Output the [x, y] coordinate of the center of the cell containing the given text.  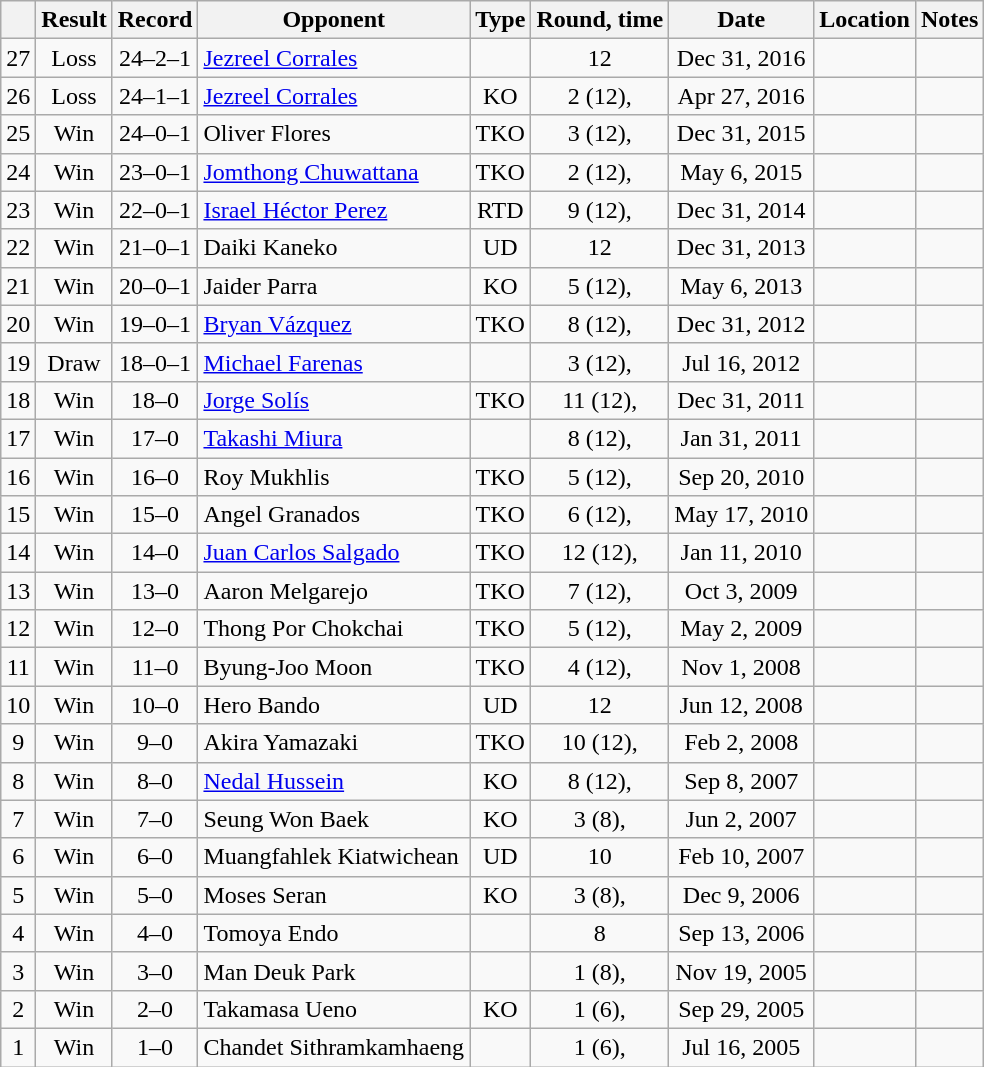
11 (12), [600, 400]
May 17, 2010 [742, 515]
21 [18, 286]
19 [18, 362]
22 [18, 248]
Dec 31, 2016 [742, 58]
Oct 3, 2009 [742, 591]
1 (8), [600, 971]
Byung-Joo Moon [334, 667]
3–0 [155, 971]
RTD [500, 210]
Apr 27, 2016 [742, 96]
Thong Por Chokchai [334, 629]
4 (12), [600, 667]
14 [18, 553]
Jul 16, 2005 [742, 1047]
5–0 [155, 895]
1–0 [155, 1047]
May 2, 2009 [742, 629]
2 [18, 1009]
10 (12), [600, 743]
9–0 [155, 743]
26 [18, 96]
9 (12), [600, 210]
18–0–1 [155, 362]
Sep 20, 2010 [742, 477]
5 [18, 895]
Jomthong Chuwattana [334, 172]
Jorge Solís [334, 400]
18 [18, 400]
19–0–1 [155, 324]
Dec 31, 2013 [742, 248]
Sep 13, 2006 [742, 933]
8–0 [155, 781]
6 (12), [600, 515]
Hero Bando [334, 705]
24–2–1 [155, 58]
Nov 19, 2005 [742, 971]
9 [18, 743]
Dec 31, 2012 [742, 324]
Sep 29, 2005 [742, 1009]
12 (12), [600, 553]
16 [18, 477]
Juan Carlos Salgado [334, 553]
11 [18, 667]
Jaider Parra [334, 286]
2–0 [155, 1009]
Nov 1, 2008 [742, 667]
Jan 31, 2011 [742, 438]
4–0 [155, 933]
18–0 [155, 400]
24 [18, 172]
Takamasa Ueno [334, 1009]
Chandet Sithramkamhaeng [334, 1047]
Feb 2, 2008 [742, 743]
12–0 [155, 629]
Dec 31, 2011 [742, 400]
10–0 [155, 705]
Jul 16, 2012 [742, 362]
1 [18, 1047]
11–0 [155, 667]
Dec 31, 2015 [742, 134]
15–0 [155, 515]
Opponent [334, 20]
22–0–1 [155, 210]
Feb 10, 2007 [742, 857]
May 6, 2015 [742, 172]
16–0 [155, 477]
Michael Farenas [334, 362]
Takashi Miura [334, 438]
Draw [74, 362]
4 [18, 933]
6 [18, 857]
May 6, 2013 [742, 286]
7 [18, 819]
20 [18, 324]
Man Deuk Park [334, 971]
7–0 [155, 819]
Bryan Vázquez [334, 324]
Dec 9, 2006 [742, 895]
14–0 [155, 553]
Jan 11, 2010 [742, 553]
Nedal Hussein [334, 781]
24–0–1 [155, 134]
Israel Héctor Perez [334, 210]
Tomoya Endo [334, 933]
13 [18, 591]
Round, time [600, 20]
23 [18, 210]
Akira Yamazaki [334, 743]
21–0–1 [155, 248]
Seung Won Baek [334, 819]
23–0–1 [155, 172]
24–1–1 [155, 96]
3 [18, 971]
15 [18, 515]
Jun 12, 2008 [742, 705]
27 [18, 58]
Aaron Melgarejo [334, 591]
20–0–1 [155, 286]
Moses Seran [334, 895]
Result [74, 20]
17–0 [155, 438]
Daiki Kaneko [334, 248]
Jun 2, 2007 [742, 819]
17 [18, 438]
Oliver Flores [334, 134]
Sep 8, 2007 [742, 781]
Type [500, 20]
Notes [949, 20]
Dec 31, 2014 [742, 210]
Date [742, 20]
7 (12), [600, 591]
Location [865, 20]
Angel Granados [334, 515]
Roy Mukhlis [334, 477]
6–0 [155, 857]
13–0 [155, 591]
Muangfahlek Kiatwichean [334, 857]
25 [18, 134]
Record [155, 20]
